Find where the given text appears and provide that cell's center as (X, Y) coordinate. 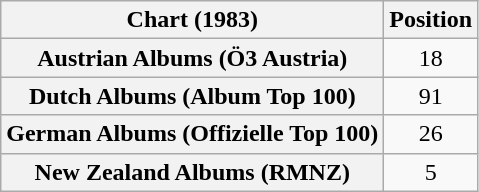
Chart (1983) (192, 20)
26 (431, 134)
Position (431, 20)
91 (431, 96)
New Zealand Albums (RMNZ) (192, 172)
Austrian Albums (Ö3 Austria) (192, 58)
German Albums (Offizielle Top 100) (192, 134)
18 (431, 58)
Dutch Albums (Album Top 100) (192, 96)
5 (431, 172)
